Locate the cell with the specified text and output its [X, Y] center coordinate. 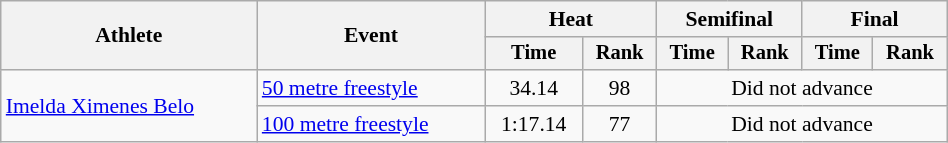
34.14 [534, 88]
77 [619, 124]
100 metre freestyle [371, 124]
Final [874, 19]
Imelda Ximenes Belo [129, 106]
Semifinal [730, 19]
Athlete [129, 36]
Heat [571, 19]
1:17.14 [534, 124]
50 metre freestyle [371, 88]
98 [619, 88]
Event [371, 36]
